Pinpoint the cell where the given text exists, returning its (x, y) midpoint coordinate. 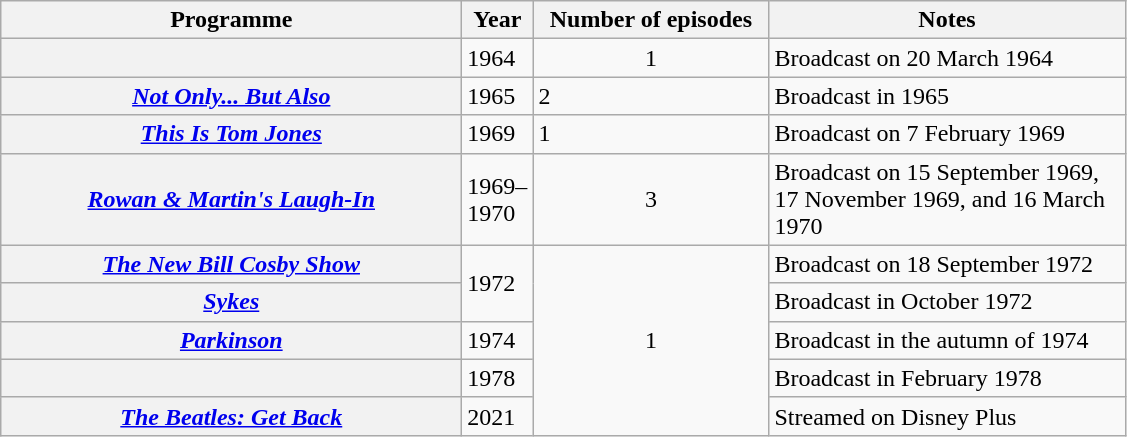
Parkinson (232, 340)
This Is Tom Jones (232, 134)
Broadcast on 7 February 1969 (947, 134)
1965 (498, 96)
1969–1970 (498, 199)
1974 (498, 340)
Broadcast in 1965 (947, 96)
1964 (498, 58)
The Beatles: Get Back (232, 416)
Broadcast on 20 March 1964 (947, 58)
1969 (498, 134)
Broadcast on 18 September 1972 (947, 264)
Rowan & Martin's Laugh-In (232, 199)
2021 (498, 416)
Not Only... But Also (232, 96)
1978 (498, 378)
Notes (947, 20)
Broadcast in February 1978 (947, 378)
Streamed on Disney Plus (947, 416)
Broadcast in the autumn of 1974 (947, 340)
2 (651, 96)
Programme (232, 20)
Broadcast in October 1972 (947, 302)
Number of episodes (651, 20)
Broadcast on 15 September 1969, 17 November 1969, and 16 March 1970 (947, 199)
3 (651, 199)
Year (498, 20)
The New Bill Cosby Show (232, 264)
Sykes (232, 302)
1972 (498, 283)
